Output the (X, Y) coordinate of the center of the cell containing the given text.  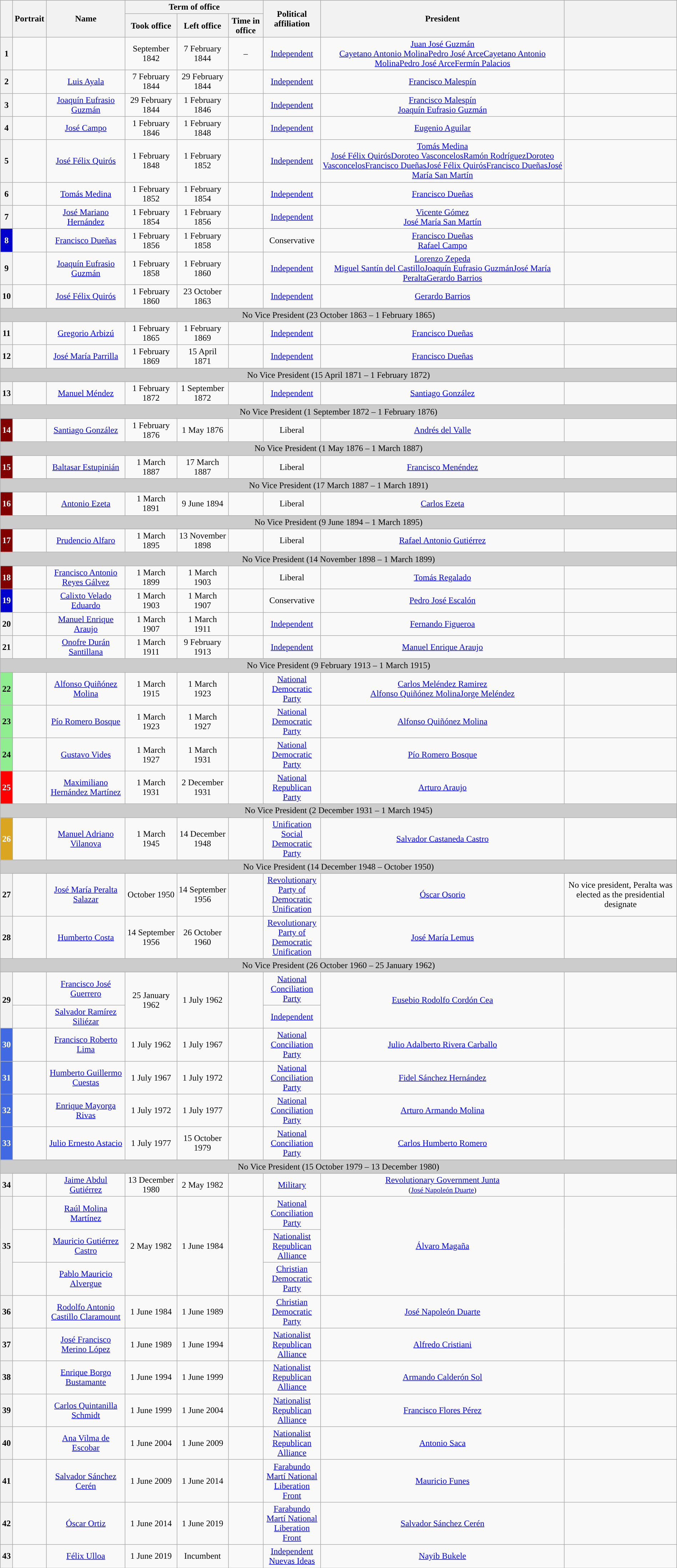
Rodolfo Antonio Castillo Claramount (86, 1312)
13 (6, 394)
1 (6, 54)
Eusebio Rodolfo Cordón Cea (442, 1000)
President (442, 19)
José María Lemus (442, 937)
Carlos Ezeta (442, 504)
Portrait (30, 19)
Military (292, 1185)
Rafael Antonio Gutiérrez (442, 541)
7 (6, 217)
1 February 1876 (151, 430)
September 1842 (151, 54)
Félix Ulloa (86, 1556)
Antonio Saca (442, 1443)
Francisco José Guerrero (86, 988)
Arturo Araujo (442, 787)
Salvador Castaneda Castro (442, 838)
1 March 1945 (151, 838)
43 (6, 1556)
38 (6, 1377)
12 (6, 356)
No Vice President (14 November 1898 – 1 March 1899) (338, 559)
Francisco Flores Pérez (442, 1410)
Salvador Ramírez Siliézar (86, 1016)
13 December 1980 (151, 1185)
Armando Calderón Sol (442, 1377)
Political affiliation (292, 19)
14 (6, 430)
36 (6, 1312)
Tomás Regalado (442, 577)
35 (6, 1246)
Óscar Osorio (442, 895)
30 (6, 1045)
10 (6, 296)
24 (6, 755)
José Campo (86, 128)
Gregorio Arbizú (86, 334)
Carlos Quintanilla Schmidt (86, 1410)
Enrique Borgo Bustamante (86, 1377)
15 October 1979 (202, 1143)
National Republican Party (292, 787)
Nayib Bukele (442, 1556)
32 (6, 1111)
21 (6, 647)
Raúl Molina Martínez (86, 1213)
IndependentNuevas Ideas (292, 1556)
29 (6, 1000)
6 (6, 194)
Julio Ernesto Astacio (86, 1143)
Left office (202, 26)
Mauricio Gutiérrez Castro (86, 1246)
23 October 1863 (202, 296)
39 (6, 1410)
Francisco DueñasRafael Campo (442, 240)
José María Peralta Salazar (86, 895)
Ana Vilma de Escobar (86, 1443)
Unification Social Democratic Party (292, 838)
Francisco Antonio Reyes Gálvez (86, 577)
9 (6, 268)
Antonio Ezeta (86, 504)
1 February 1872 (151, 394)
No Vice President (9 June 1894 – 1 March 1895) (338, 522)
Francisco MalespínJoaquín Eufrasio Guzmán (442, 105)
9 June 1894 (202, 504)
Eugenio Aguilar (442, 128)
Carlos Meléndez RamirezAlfonso Quiñónez MolinaJorge Meléndez (442, 689)
14 December 1948 (202, 838)
José Francisco Merino López (86, 1344)
Enrique Mayorga Rivas (86, 1111)
No Vice President (14 December 1948 – October 1950) (338, 867)
3 (6, 105)
Maximiliano Hernández Martínez (86, 787)
No vice president, Peralta was elected as the presidential designate (621, 895)
José María Parrilla (86, 356)
2 December 1931 (202, 787)
Arturo Armando Molina (442, 1111)
19 (6, 601)
41 (6, 1481)
16 (6, 504)
Humberto Guillermo Cuestas (86, 1078)
5 (6, 161)
1 March 1899 (151, 577)
Vicente GómezJosé María San Martín (442, 217)
Gerardo Barrios (442, 296)
31 (6, 1078)
22 (6, 689)
No Vice President (2 December 1931 – 1 March 1945) (338, 811)
Julio Adalberto Rivera Carballo (442, 1045)
Humberto Costa (86, 937)
23 (6, 722)
Lorenzo ZepedaMiguel Santín del CastilloJoaquín Eufrasio GuzmánJosé María PeraltaGerardo Barrios (442, 268)
4 (6, 128)
Manuel Adriano Vilanova (86, 838)
Gustavo Vides (86, 755)
27 (6, 895)
28 (6, 937)
20 (6, 623)
Calixto Velado Eduardo (86, 601)
No Vice President (1 May 1876 – 1 March 1887) (338, 449)
1 September 1872 (202, 394)
26 October 1960 (202, 937)
Fernando Figueroa (442, 623)
Incumbent (202, 1556)
Óscar Ortiz (86, 1523)
Name (86, 19)
Pablo Mauricio Alvergue (86, 1279)
No Vice President (15 April 1871 – 1 February 1872) (338, 375)
Fidel Sánchez Hernández (442, 1078)
Term of office (194, 7)
Manuel Méndez (86, 394)
Juan José GuzmánCayetano Antonio MolinaPedro José ArceCayetano Antonio MolinaPedro José ArceFermín Palacios (442, 54)
26 (6, 838)
Baltasar Estupinián (86, 467)
No Vice President (9 February 1913 – 1 March 1915) (338, 666)
– (246, 54)
42 (6, 1523)
17 (6, 541)
Alfredo Cristiani (442, 1344)
1 February 1865 (151, 334)
9 February 1913 (202, 647)
Francisco Menéndez (442, 467)
No Vice President (15 October 1979 – 13 December 1980) (338, 1167)
15 April 1871 (202, 356)
Francisco Malespín (442, 81)
13 November 1898 (202, 541)
Prudencio Alfaro (86, 541)
40 (6, 1443)
8 (6, 240)
1 March 1915 (151, 689)
25 (6, 787)
No Vice President (26 October 1960 – 25 January 1962) (338, 965)
Took office (151, 26)
1 May 1876 (202, 430)
José Mariano Hernández (86, 217)
34 (6, 1185)
Jaime Abdul Gutiérrez (86, 1185)
Francisco Roberto Lima (86, 1045)
No Vice President (1 September 1872 – 1 February 1876) (338, 412)
No Vice President (23 October 1863 – 1 February 1865) (338, 315)
October 1950 (151, 895)
José Napoleón Duarte (442, 1312)
15 (6, 467)
18 (6, 577)
Time in office (246, 26)
1 March 1887 (151, 467)
11 (6, 334)
Álvaro Magaña (442, 1246)
Carlos Humberto Romero (442, 1143)
2 (6, 81)
1 March 1895 (151, 541)
No Vice President (17 March 1887 – 1 March 1891) (338, 485)
Onofre Durán Santillana (86, 647)
37 (6, 1344)
Tomás Medina (86, 194)
1 March 1891 (151, 504)
Luis Ayala (86, 81)
Mauricio Funes (442, 1481)
Pedro José Escalón (442, 601)
25 January 1962 (151, 1000)
33 (6, 1143)
Revolutionary Government Junta(José Napoleón Duarte) (442, 1185)
Andrés del Valle (442, 430)
17 March 1887 (202, 467)
